Output the [x, y] coordinate of the center of the cell containing the given text.  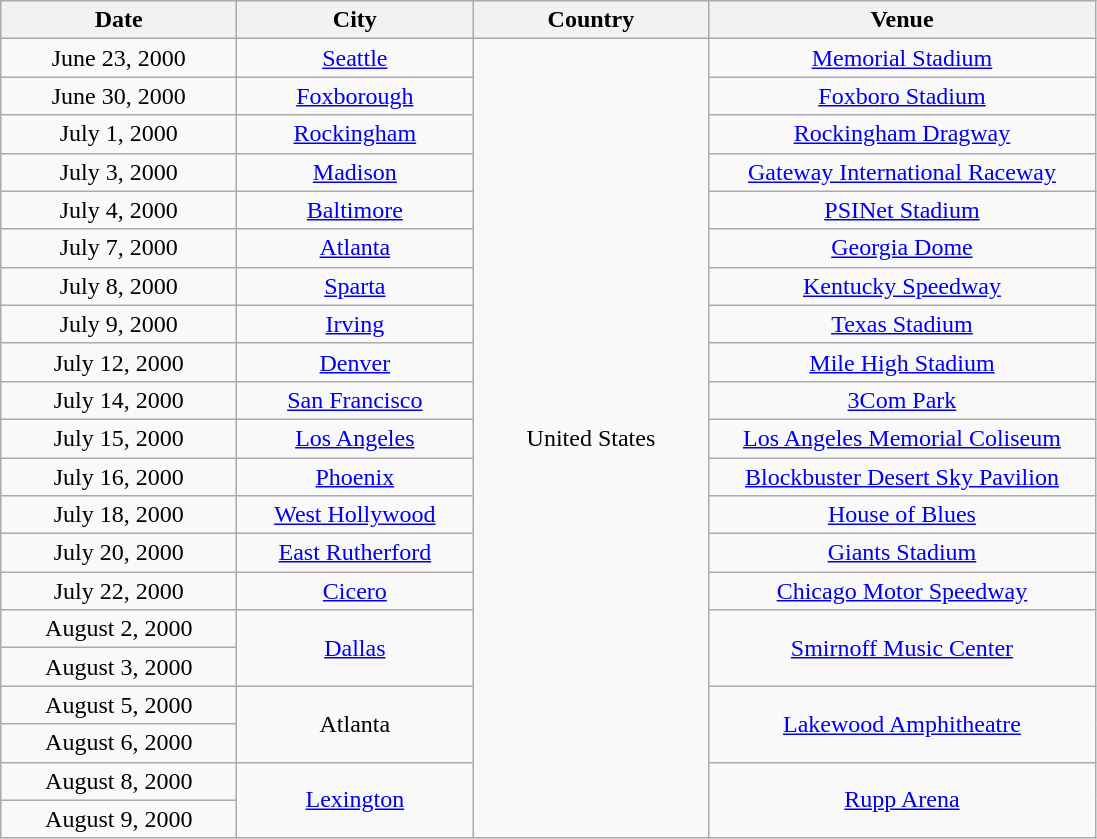
House of Blues [902, 515]
East Rutherford [355, 553]
Rockingham Dragway [902, 134]
Dallas [355, 648]
August 8, 2000 [119, 781]
July 15, 2000 [119, 438]
Phoenix [355, 477]
Sparta [355, 286]
July 12, 2000 [119, 362]
PSINet Stadium [902, 210]
Foxboro Stadium [902, 96]
City [355, 20]
July 20, 2000 [119, 553]
Irving [355, 324]
Foxborough [355, 96]
July 22, 2000 [119, 591]
August 5, 2000 [119, 705]
July 3, 2000 [119, 172]
Date [119, 20]
July 16, 2000 [119, 477]
June 30, 2000 [119, 96]
August 6, 2000 [119, 743]
Smirnoff Music Center [902, 648]
Cicero [355, 591]
June 23, 2000 [119, 58]
Chicago Motor Speedway [902, 591]
July 14, 2000 [119, 400]
Memorial Stadium [902, 58]
Rupp Arena [902, 800]
July 7, 2000 [119, 248]
Kentucky Speedway [902, 286]
July 9, 2000 [119, 324]
July 8, 2000 [119, 286]
Giants Stadium [902, 553]
Los Angeles Memorial Coliseum [902, 438]
Lexington [355, 800]
3Com Park [902, 400]
Denver [355, 362]
July 4, 2000 [119, 210]
Gateway International Raceway [902, 172]
August 2, 2000 [119, 629]
United States [591, 438]
Madison [355, 172]
Rockingham [355, 134]
West Hollywood [355, 515]
Los Angeles [355, 438]
August 9, 2000 [119, 819]
Georgia Dome [902, 248]
Baltimore [355, 210]
Venue [902, 20]
San Francisco [355, 400]
Country [591, 20]
Lakewood Amphitheatre [902, 724]
Mile High Stadium [902, 362]
August 3, 2000 [119, 667]
Texas Stadium [902, 324]
Seattle [355, 58]
July 18, 2000 [119, 515]
Blockbuster Desert Sky Pavilion [902, 477]
July 1, 2000 [119, 134]
